Provide the [X, Y] coordinate of the cell's center where the given text is located.  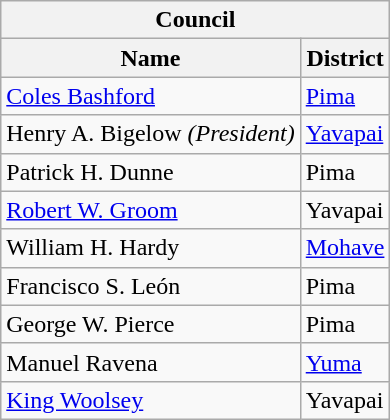
Coles Bashford [150, 96]
Patrick H. Dunne [150, 172]
Henry A. Bigelow (President) [150, 134]
District [345, 58]
Name [150, 58]
Manuel Ravena [150, 362]
Yuma [345, 362]
King Woolsey [150, 400]
Robert W. Groom [150, 210]
Council [196, 20]
William H. Hardy [150, 248]
Francisco S. León [150, 286]
Mohave [345, 248]
George W. Pierce [150, 324]
